Pinpoint the cell where the given text exists, returning its (X, Y) midpoint coordinate. 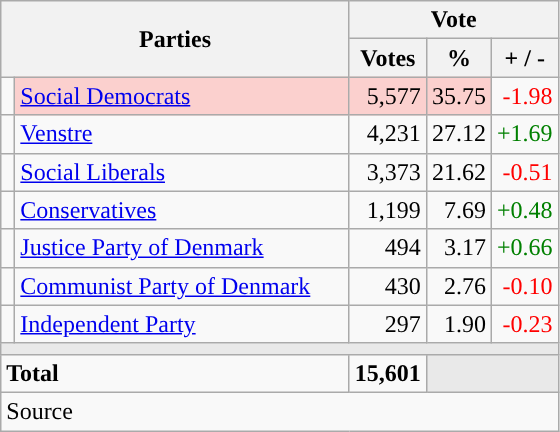
-1.98 (524, 96)
-0.23 (524, 324)
-0.10 (524, 286)
Vote (454, 20)
Independent Party (182, 324)
15,601 (388, 373)
1.90 (458, 324)
Total (176, 373)
+ / - (524, 58)
7.69 (458, 210)
3.17 (458, 248)
5,577 (388, 96)
494 (388, 248)
+0.66 (524, 248)
-0.51 (524, 172)
Conservatives (182, 210)
Venstre (182, 134)
Source (280, 411)
+0.48 (524, 210)
21.62 (458, 172)
Votes (388, 58)
Justice Party of Denmark (182, 248)
430 (388, 286)
2.76 (458, 286)
Communist Party of Denmark (182, 286)
27.12 (458, 134)
35.75 (458, 96)
297 (388, 324)
Social Liberals (182, 172)
1,199 (388, 210)
Parties (176, 39)
+1.69 (524, 134)
% (458, 58)
Social Democrats (182, 96)
3,373 (388, 172)
4,231 (388, 134)
